For the text-containing cell, return its midpoint in (X, Y) coordinate format. 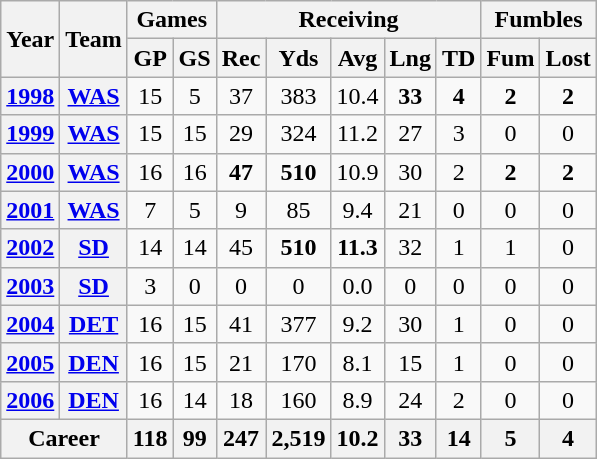
45 (241, 248)
Lost (568, 58)
DET (94, 324)
GS (194, 58)
18 (241, 400)
2000 (30, 172)
2,519 (298, 438)
0.0 (358, 286)
Career (64, 438)
9 (241, 210)
27 (410, 134)
8.1 (358, 362)
2006 (30, 400)
2005 (30, 362)
2001 (30, 210)
Avg (358, 58)
47 (241, 172)
9.2 (358, 324)
99 (194, 438)
8.9 (358, 400)
37 (241, 96)
Year (30, 39)
32 (410, 248)
41 (241, 324)
9.4 (358, 210)
11.3 (358, 248)
170 (298, 362)
Fum (510, 58)
Lng (410, 58)
10.4 (358, 96)
7 (150, 210)
Receiving (348, 20)
1998 (30, 96)
2002 (30, 248)
383 (298, 96)
324 (298, 134)
10.9 (358, 172)
Fumbles (538, 20)
160 (298, 400)
29 (241, 134)
Yds (298, 58)
247 (241, 438)
11.2 (358, 134)
TD (458, 58)
377 (298, 324)
1999 (30, 134)
GP (150, 58)
10.2 (358, 438)
24 (410, 400)
2003 (30, 286)
Rec (241, 58)
85 (298, 210)
2004 (30, 324)
Games (172, 20)
Team (94, 39)
118 (150, 438)
